Search for the cell housing the specified text and yield its (x, y) center coordinate. 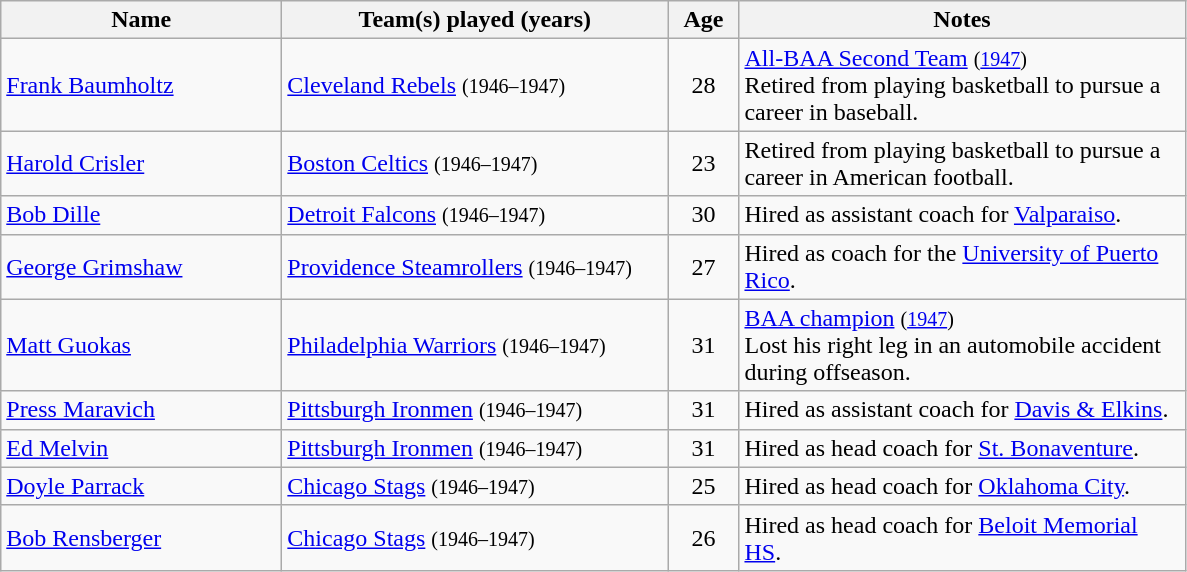
BAA champion (1947) Lost his right leg in an automobile accident during offseason. (962, 345)
Boston Celtics (1946–1947) (475, 164)
Detroit Falcons (1946–1947) (475, 215)
Hired as assistant coach for Davis & Elkins. (962, 410)
Hired as head coach for Oklahoma City. (962, 486)
Providence Steamrollers (1946–1947) (475, 266)
Team(s) played (years) (475, 20)
Hired as head coach for St. Bonaventure. (962, 448)
Cleveland Rebels (1946–1947) (475, 85)
Matt Guokas (142, 345)
Hired as assistant coach for Valparaiso. (962, 215)
Bob Rensberger (142, 538)
25 (704, 486)
27 (704, 266)
23 (704, 164)
Philadelphia Warriors (1946–1947) (475, 345)
Press Maravich (142, 410)
Hired as coach for the University of Puerto Rico. (962, 266)
All-BAA Second Team (1947) Retired from playing basketball to pursue a career in baseball. (962, 85)
Name (142, 20)
Hired as head coach for Beloit Memorial HS. (962, 538)
Bob Dille (142, 215)
30 (704, 215)
George Grimshaw (142, 266)
Frank Baumholtz (142, 85)
Ed Melvin (142, 448)
Notes (962, 20)
Retired from playing basketball to pursue a career in American football. (962, 164)
26 (704, 538)
Age (704, 20)
28 (704, 85)
Doyle Parrack (142, 486)
Harold Crisler (142, 164)
